For the text-containing cell, return its midpoint in (X, Y) coordinate format. 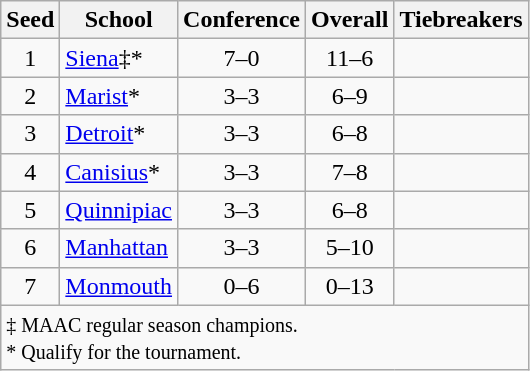
7–8 (349, 172)
School (119, 20)
Canisius* (119, 172)
3 (30, 134)
6 (30, 248)
5–10 (349, 248)
1 (30, 58)
0–13 (349, 286)
Seed (30, 20)
6–9 (349, 96)
4 (30, 172)
Overall (349, 20)
‡ MAAC regular season champions.* Qualify for the tournament. (264, 338)
7–0 (242, 58)
Marist* (119, 96)
Conference (242, 20)
Quinnipiac (119, 210)
Tiebreakers (461, 20)
Siena‡* (119, 58)
11–6 (349, 58)
Detroit* (119, 134)
Manhattan (119, 248)
7 (30, 286)
2 (30, 96)
5 (30, 210)
Monmouth (119, 286)
0–6 (242, 286)
